Determine the [X, Y] coordinate at the center of the cell enclosing the given text.  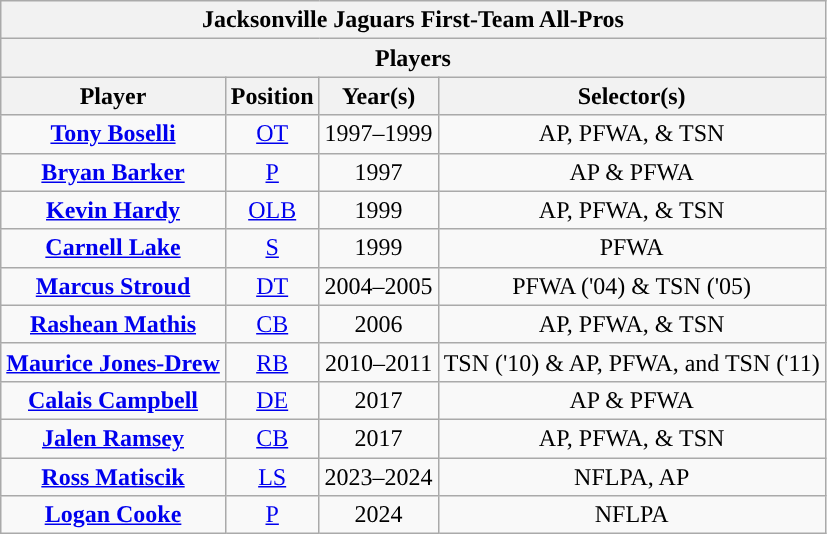
Tony Boselli [114, 134]
RB [272, 362]
1997 [378, 172]
DE [272, 400]
Kevin Hardy [114, 210]
Player [114, 96]
Position [272, 96]
Carnell Lake [114, 248]
Jalen Ramsey [114, 438]
DT [272, 286]
Year(s) [378, 96]
2024 [378, 515]
Maurice Jones-Drew [114, 362]
Players [413, 58]
Marcus Stroud [114, 286]
TSN ('10) & AP, PFWA, and TSN ('11) [632, 362]
OT [272, 134]
2004–2005 [378, 286]
NFLPA [632, 515]
PFWA [632, 248]
2006 [378, 324]
1997–1999 [378, 134]
NFLPA, AP [632, 477]
Selector(s) [632, 96]
LS [272, 477]
OLB [272, 210]
Logan Cooke [114, 515]
PFWA ('04) & TSN ('05) [632, 286]
Rashean Mathis [114, 324]
Ross Matiscik [114, 477]
2010–2011 [378, 362]
Jacksonville Jaguars First-Team All-Pros [413, 20]
Bryan Barker [114, 172]
Calais Campbell [114, 400]
2023–2024 [378, 477]
S [272, 248]
